Locate the cell with the specified text and output its [X, Y] center coordinate. 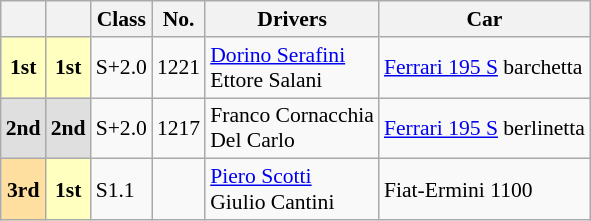
Class [122, 19]
Ferrari 195 S barchetta [484, 68]
Piero Scotti Giulio Cantini [292, 190]
Dorino Serafini Ettore Salani [292, 68]
Drivers [292, 19]
Car [484, 19]
3rd [24, 190]
S1.1 [122, 190]
Fiat-Ermini 1100 [484, 190]
1221 [178, 68]
1217 [178, 128]
Ferrari 195 S berlinetta [484, 128]
Franco Cornacchia Del Carlo [292, 128]
No. [178, 19]
